Return the (x, y) coordinate for the center point of the cell that contains the specified text.  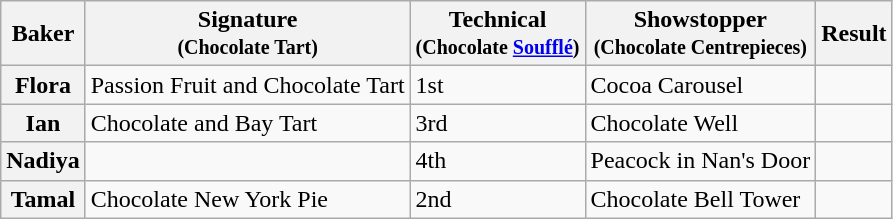
Chocolate New York Pie (248, 199)
Tamal (43, 199)
1st (498, 85)
2nd (498, 199)
Ian (43, 123)
4th (498, 161)
Peacock in Nan's Door (700, 161)
Showstopper(Chocolate Centrepieces) (700, 34)
Nadiya (43, 161)
Baker (43, 34)
Result (854, 34)
Flora (43, 85)
3rd (498, 123)
Passion Fruit and Chocolate Tart (248, 85)
Chocolate and Bay Tart (248, 123)
Chocolate Bell Tower (700, 199)
Chocolate Well (700, 123)
Signature(Chocolate Tart) (248, 34)
Cocoa Carousel (700, 85)
Technical(Chocolate Soufflé) (498, 34)
